Provide the (x, y) coordinate of the cell's center where the given text is located.  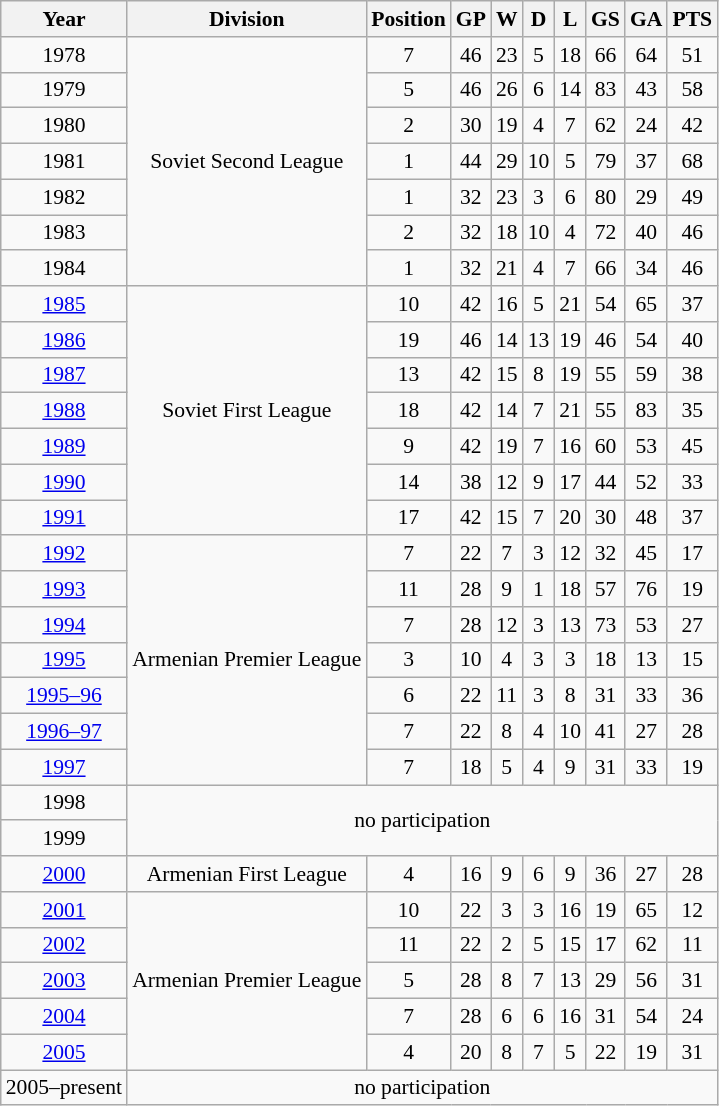
Soviet Second League (246, 162)
64 (646, 55)
35 (692, 411)
68 (692, 162)
GS (606, 19)
43 (646, 90)
1998 (64, 803)
1994 (64, 625)
1995 (64, 660)
1985 (64, 304)
41 (606, 732)
1980 (64, 126)
48 (646, 518)
73 (606, 625)
2004 (64, 1017)
79 (606, 162)
GA (646, 19)
76 (646, 589)
1978 (64, 55)
1993 (64, 589)
Armenian First League (246, 874)
PTS (692, 19)
59 (646, 375)
2003 (64, 981)
1986 (64, 340)
2005 (64, 1052)
1982 (64, 197)
49 (692, 197)
52 (646, 482)
72 (606, 233)
34 (646, 269)
1988 (64, 411)
W (507, 19)
1996–97 (64, 732)
60 (606, 447)
1984 (64, 269)
1989 (64, 447)
1999 (64, 839)
1981 (64, 162)
Year (64, 19)
51 (692, 55)
57 (606, 589)
2005–present (64, 1088)
GP (471, 19)
1997 (64, 767)
1979 (64, 90)
L (570, 19)
1992 (64, 554)
56 (646, 981)
Position (408, 19)
80 (606, 197)
1991 (64, 518)
2001 (64, 910)
2002 (64, 945)
1995–96 (64, 696)
1983 (64, 233)
1990 (64, 482)
1987 (64, 375)
Soviet First League (246, 410)
D (539, 19)
58 (692, 90)
Division (246, 19)
26 (507, 90)
2000 (64, 874)
